Pinpoint the cell where the given text exists, returning its [X, Y] midpoint coordinate. 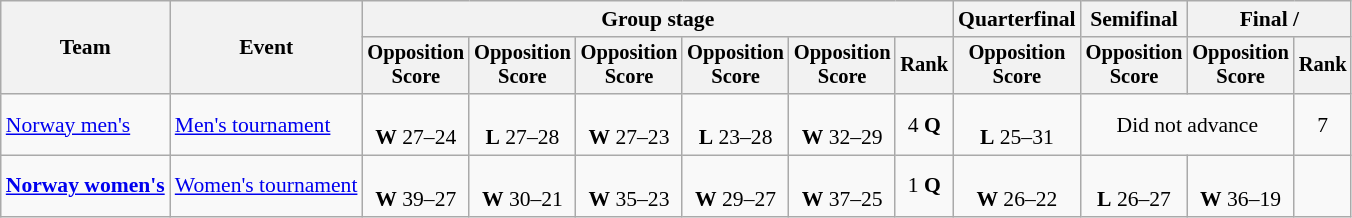
Men's tournament [266, 124]
W 36–19 [1240, 186]
W 30–21 [522, 186]
L 23–28 [736, 124]
L 27–28 [522, 124]
Did not advance [1188, 124]
W 35–23 [630, 186]
Semifinal [1134, 19]
Team [86, 48]
Group stage [658, 19]
Event [266, 48]
W 32–29 [842, 124]
W 27–24 [416, 124]
Women's tournament [266, 186]
L 26–27 [1134, 186]
4 Q [924, 124]
Norway men's [86, 124]
W 26–22 [1017, 186]
Quarterfinal [1017, 19]
W 29–27 [736, 186]
Norway women's [86, 186]
W 37–25 [842, 186]
7 [1323, 124]
L 25–31 [1017, 124]
Final / [1269, 19]
W 39–27 [416, 186]
1 Q [924, 186]
W 27–23 [630, 124]
